Capture the cell that displays the provided text and extract its [X, Y] central coordinate. 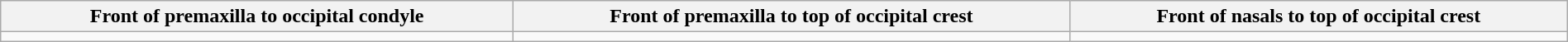
Front of premaxilla to top of occipital crest [792, 16]
Front of nasals to top of occipital crest [1318, 16]
Front of premaxilla to occipital condyle [257, 16]
